Return the (x, y) coordinate for the center point of the cell that contains the specified text.  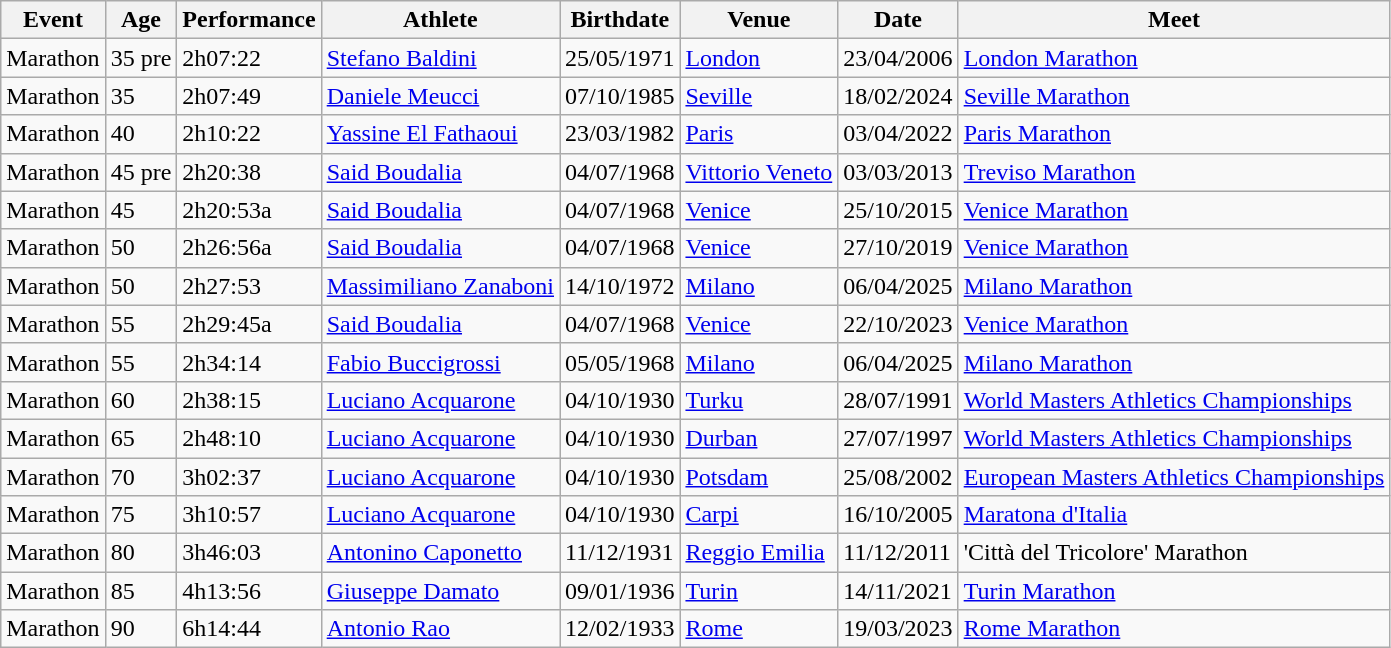
05/05/1968 (620, 362)
Carpi (759, 515)
Turin (759, 591)
16/10/2005 (898, 515)
28/07/1991 (898, 400)
6h14:44 (249, 629)
14/11/2021 (898, 591)
60 (141, 400)
Athlete (440, 20)
Durban (759, 438)
Fabio Buccigrossi (440, 362)
Turin Marathon (1174, 591)
45 (141, 210)
Age (141, 20)
Meet (1174, 20)
London Marathon (1174, 58)
2h29:45a (249, 324)
40 (141, 134)
3h46:03 (249, 553)
2h07:22 (249, 58)
2h20:53a (249, 210)
35 pre (141, 58)
45 pre (141, 172)
Reggio Emilia (759, 553)
11/12/2011 (898, 553)
2h26:56a (249, 248)
Maratona d'Italia (1174, 515)
35 (141, 96)
12/02/1933 (620, 629)
11/12/1931 (620, 553)
2h48:10 (249, 438)
Stefano Baldini (440, 58)
09/01/1936 (620, 591)
Birthdate (620, 20)
70 (141, 477)
25/05/1971 (620, 58)
3h02:37 (249, 477)
Massimiliano Zanaboni (440, 286)
Seville Marathon (1174, 96)
Daniele Meucci (440, 96)
Turku (759, 400)
Paris Marathon (1174, 134)
London (759, 58)
2h38:15 (249, 400)
90 (141, 629)
4h13:56 (249, 591)
Giuseppe Damato (440, 591)
18/02/2024 (898, 96)
European Masters Athletics Championships (1174, 477)
22/10/2023 (898, 324)
Seville (759, 96)
Paris (759, 134)
75 (141, 515)
2h34:14 (249, 362)
Rome Marathon (1174, 629)
23/04/2006 (898, 58)
19/03/2023 (898, 629)
80 (141, 553)
27/07/1997 (898, 438)
07/10/1985 (620, 96)
Vittorio Veneto (759, 172)
2h07:49 (249, 96)
2h20:38 (249, 172)
Event (53, 20)
3h10:57 (249, 515)
65 (141, 438)
Yassine El Fathaoui (440, 134)
Venue (759, 20)
23/03/1982 (620, 134)
27/10/2019 (898, 248)
25/10/2015 (898, 210)
'Città del Tricolore' Marathon (1174, 553)
Performance (249, 20)
2h10:22 (249, 134)
14/10/1972 (620, 286)
Potsdam (759, 477)
Antonio Rao (440, 629)
2h27:53 (249, 286)
Date (898, 20)
Rome (759, 629)
85 (141, 591)
03/03/2013 (898, 172)
03/04/2022 (898, 134)
Treviso Marathon (1174, 172)
Antonino Caponetto (440, 553)
25/08/2002 (898, 477)
